Return (X, Y) of the center of cell containing provided text 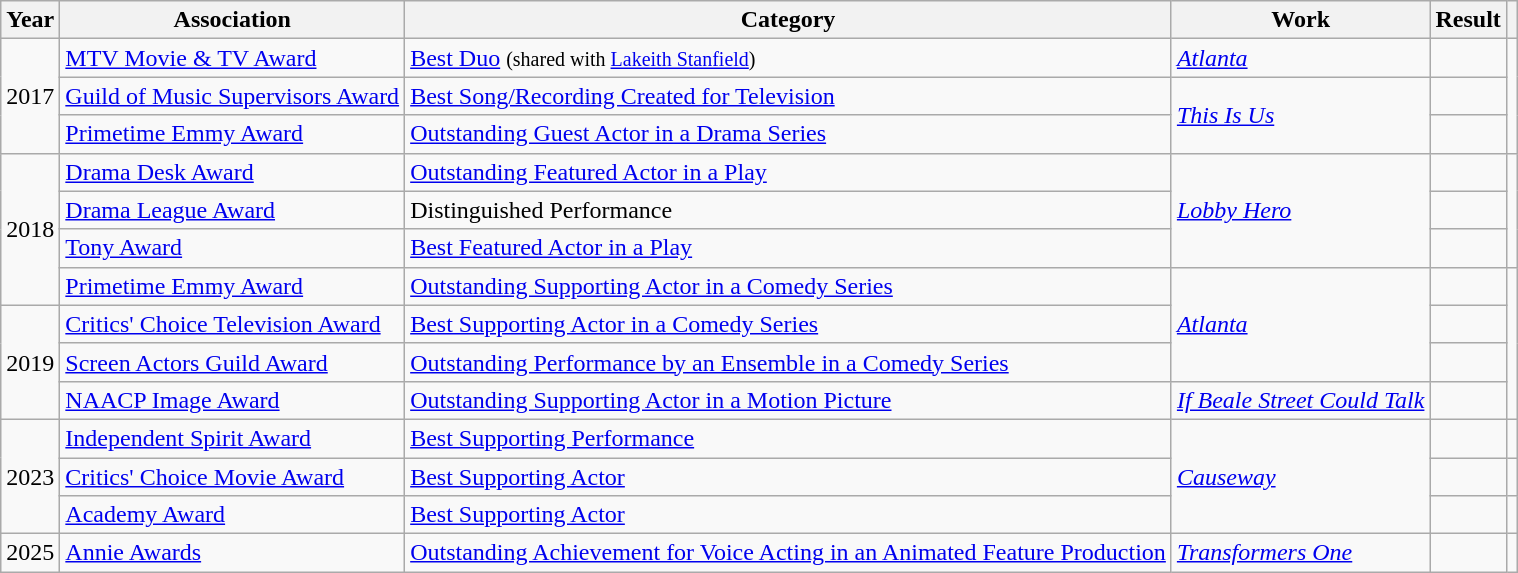
Tony Award (232, 248)
Causeway (1300, 476)
Association (232, 20)
Work (1300, 20)
Drama Desk Award (232, 172)
Outstanding Guest Actor in a Drama Series (788, 134)
Best Duo (shared with Lakeith Stanfield) (788, 58)
This Is Us (1300, 115)
Guild of Music Supervisors Award (232, 96)
Year (30, 20)
MTV Movie & TV Award (232, 58)
Academy Award (232, 515)
Best Supporting Performance (788, 438)
Independent Spirit Award (232, 438)
Outstanding Achievement for Voice Acting in an Animated Feature Production (788, 553)
If Beale Street Could Talk (1300, 400)
2017 (30, 96)
2019 (30, 362)
Lobby Hero (1300, 210)
Best Song/Recording Created for Television (788, 96)
Outstanding Supporting Actor in a Motion Picture (788, 400)
Critics' Choice Movie Award (232, 477)
2018 (30, 229)
Distinguished Performance (788, 210)
Category (788, 20)
Drama League Award (232, 210)
Annie Awards (232, 553)
NAACP Image Award (232, 400)
Outstanding Performance by an Ensemble in a Comedy Series (788, 362)
Best Supporting Actor in a Comedy Series (788, 324)
Best Featured Actor in a Play (788, 248)
Outstanding Supporting Actor in a Comedy Series (788, 286)
Outstanding Featured Actor in a Play (788, 172)
Result (1468, 20)
Screen Actors Guild Award (232, 362)
2025 (30, 553)
Critics' Choice Television Award (232, 324)
Transformers One (1300, 553)
2023 (30, 476)
